Scan for the cell matching the given text and deliver its (x, y) coordinate at center. 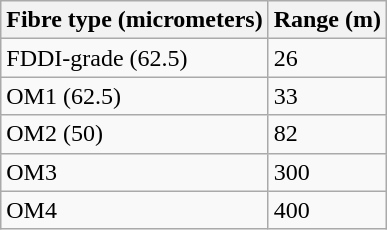
33 (327, 96)
OM2 (50) (134, 134)
Fibre type (micrometers) (134, 20)
OM1 (62.5) (134, 96)
OM3 (134, 172)
OM4 (134, 210)
400 (327, 210)
82 (327, 134)
300 (327, 172)
Range (m) (327, 20)
26 (327, 58)
FDDI-grade (62.5) (134, 58)
